From the cell containing the given text, extract its center point as (X, Y) coordinate. 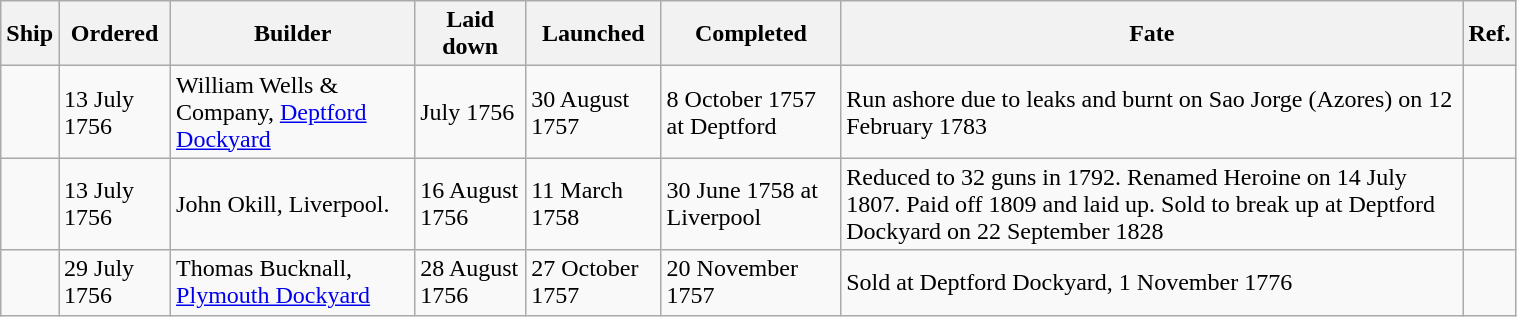
Fate (1152, 34)
Builder (293, 34)
Thomas Bucknall, Plymouth Dockyard (293, 282)
27 October 1757 (594, 282)
Run ashore due to leaks and burnt on Sao Jorge (Azores) on 12 February 1783 (1152, 112)
Ref. (1490, 34)
16 August 1756 (470, 204)
Reduced to 32 guns in 1792. Renamed Heroine on 14 July 1807. Paid off 1809 and laid up. Sold to break up at Deptford Dockyard on 22 September 1828 (1152, 204)
Laid down (470, 34)
11 March 1758 (594, 204)
Launched (594, 34)
Completed (751, 34)
30 August 1757 (594, 112)
30 June 1758 at Liverpool (751, 204)
John Okill, Liverpool. (293, 204)
28 August 1756 (470, 282)
20 November 1757 (751, 282)
8 October 1757 at Deptford (751, 112)
William Wells & Company, Deptford Dockyard (293, 112)
Ship (30, 34)
29 July 1756 (115, 282)
Ordered (115, 34)
Sold at Deptford Dockyard, 1 November 1776 (1152, 282)
July 1756 (470, 112)
